Determine the (X, Y) coordinate at the center of the cell enclosing the given text.  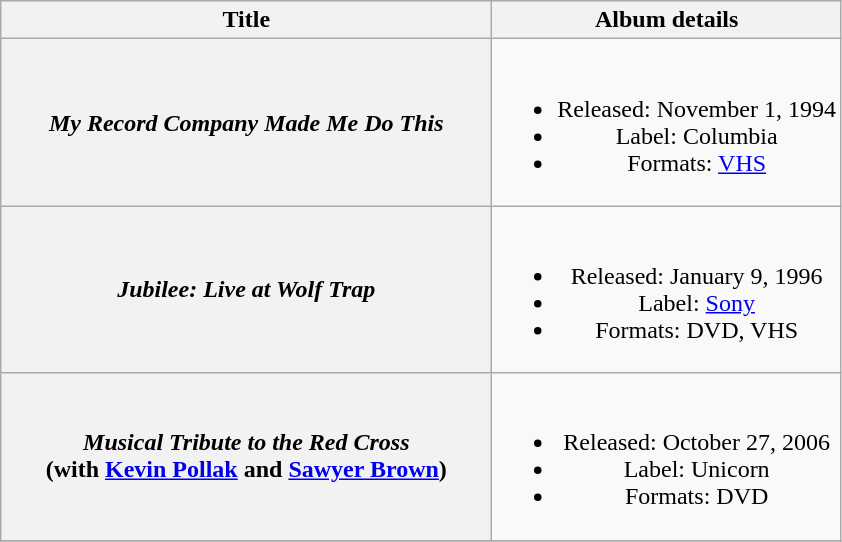
Jubilee: Live at Wolf Trap (246, 290)
Released: November 1, 1994Label: ColumbiaFormats: VHS (667, 122)
Released: January 9, 1996Label: SonyFormats: DVD, VHS (667, 290)
My Record Company Made Me Do This (246, 122)
Title (246, 20)
Album details (667, 20)
Musical Tribute to the Red Cross(with Kevin Pollak and Sawyer Brown) (246, 456)
Released: October 27, 2006Label: UnicornFormats: DVD (667, 456)
